Identify which cell holds the provided text, then report its [X, Y] central coordinate. 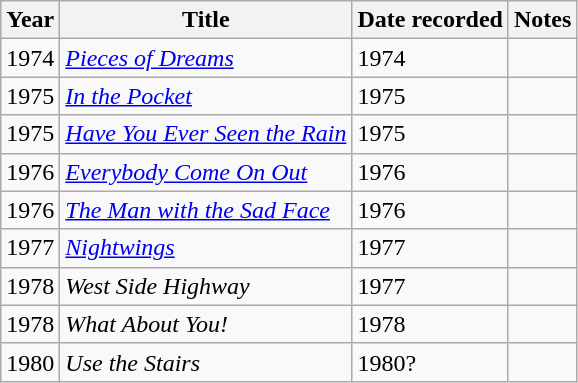
Year [30, 20]
Have You Ever Seen the Rain [206, 134]
West Side Highway [206, 286]
Nightwings [206, 248]
1980? [430, 362]
The Man with the Sad Face [206, 210]
In the Pocket [206, 96]
Pieces of Dreams [206, 58]
Notes [542, 20]
1980 [30, 362]
Date recorded [430, 20]
What About You! [206, 324]
Use the Stairs [206, 362]
Everybody Come On Out [206, 172]
Title [206, 20]
